Capture the cell that displays the provided text and extract its [X, Y] central coordinate. 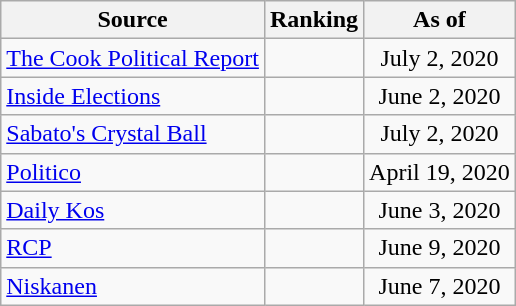
June 9, 2020 [440, 248]
Niskanen [133, 286]
Source [133, 20]
Daily Kos [133, 210]
Politico [133, 172]
June 2, 2020 [440, 96]
As of [440, 20]
June 7, 2020 [440, 286]
Inside Elections [133, 96]
April 19, 2020 [440, 172]
Ranking [314, 20]
RCP [133, 248]
Sabato's Crystal Ball [133, 134]
June 3, 2020 [440, 210]
The Cook Political Report [133, 58]
